Search for the cell housing the specified text and yield its [x, y] center coordinate. 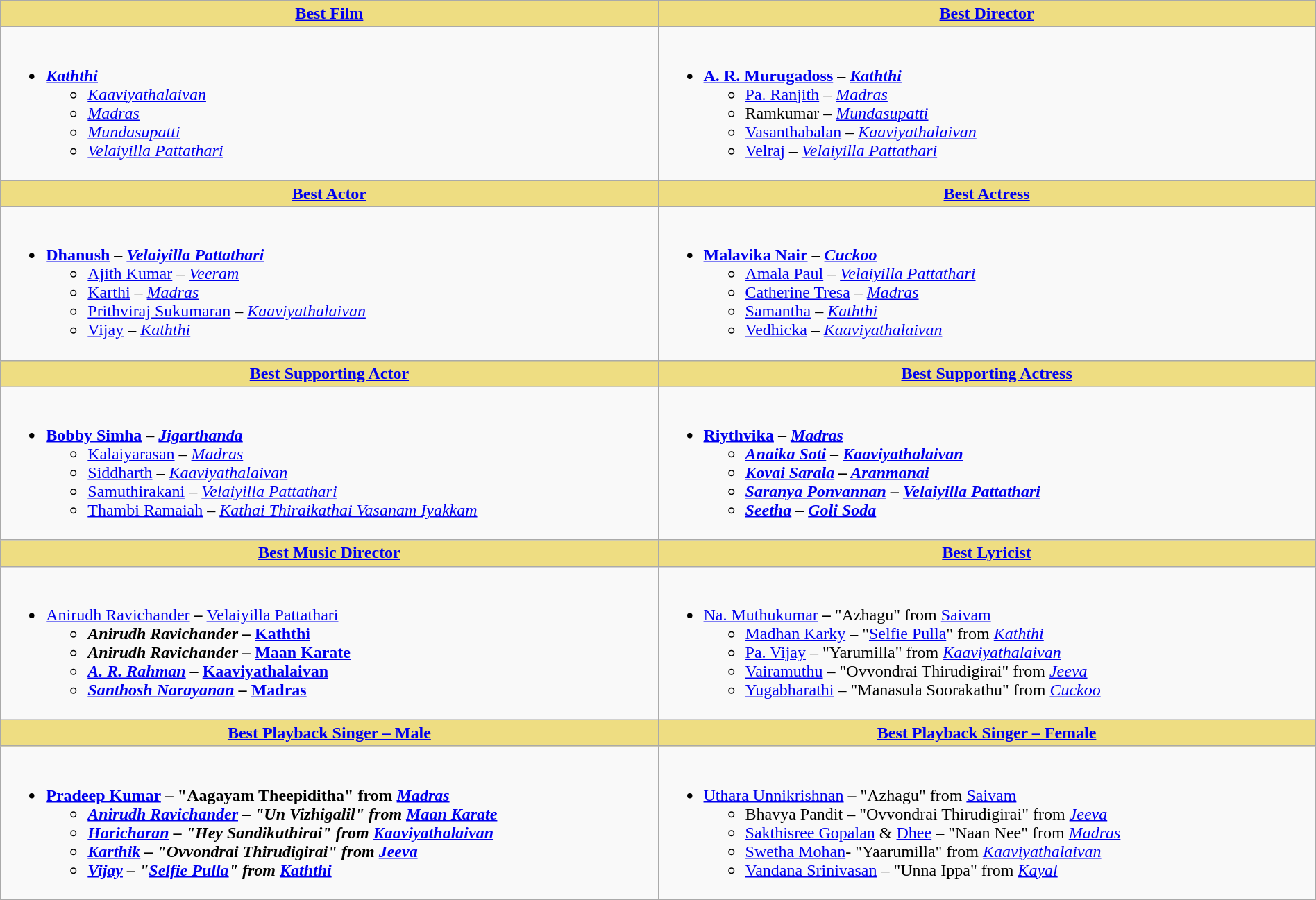
Dhanush – Velaiyilla PattathariAjith Kumar – VeeramKarthi – MadrasPrithviraj Sukumaran – KaaviyathalaivanVijay – Kaththi [329, 283]
Best Film [329, 14]
Best Supporting Actor [329, 373]
A. R. Murugadoss – KaththiPa. Ranjith – MadrasRamkumar – MundasupattiVasanthabalan – KaaviyathalaivanVelraj – Velaiyilla Pattathari [987, 104]
Best Playback Singer – Female [987, 733]
Best Actor [329, 194]
Best Supporting Actress [987, 373]
Best Music Director [329, 553]
Riythvika – MadrasAnaika Soti – KaaviyathalaivanKovai Sarala – AranmanaiSaranya Ponvannan – Velaiyilla PattathariSeetha – Goli Soda [987, 464]
Best Director [987, 14]
Best Actress [987, 194]
Best Lyricist [987, 553]
Malavika Nair – CuckooAmala Paul – Velaiyilla PattathariCatherine Tresa – MadrasSamantha – KaththiVedhicka – Kaaviyathalaivan [987, 283]
Best Playback Singer – Male [329, 733]
KaththiKaaviyathalaivanMadrasMundasupattiVelaiyilla Pattathari [329, 104]
